Pinpoint the cell where the given text exists, returning its (X, Y) midpoint coordinate. 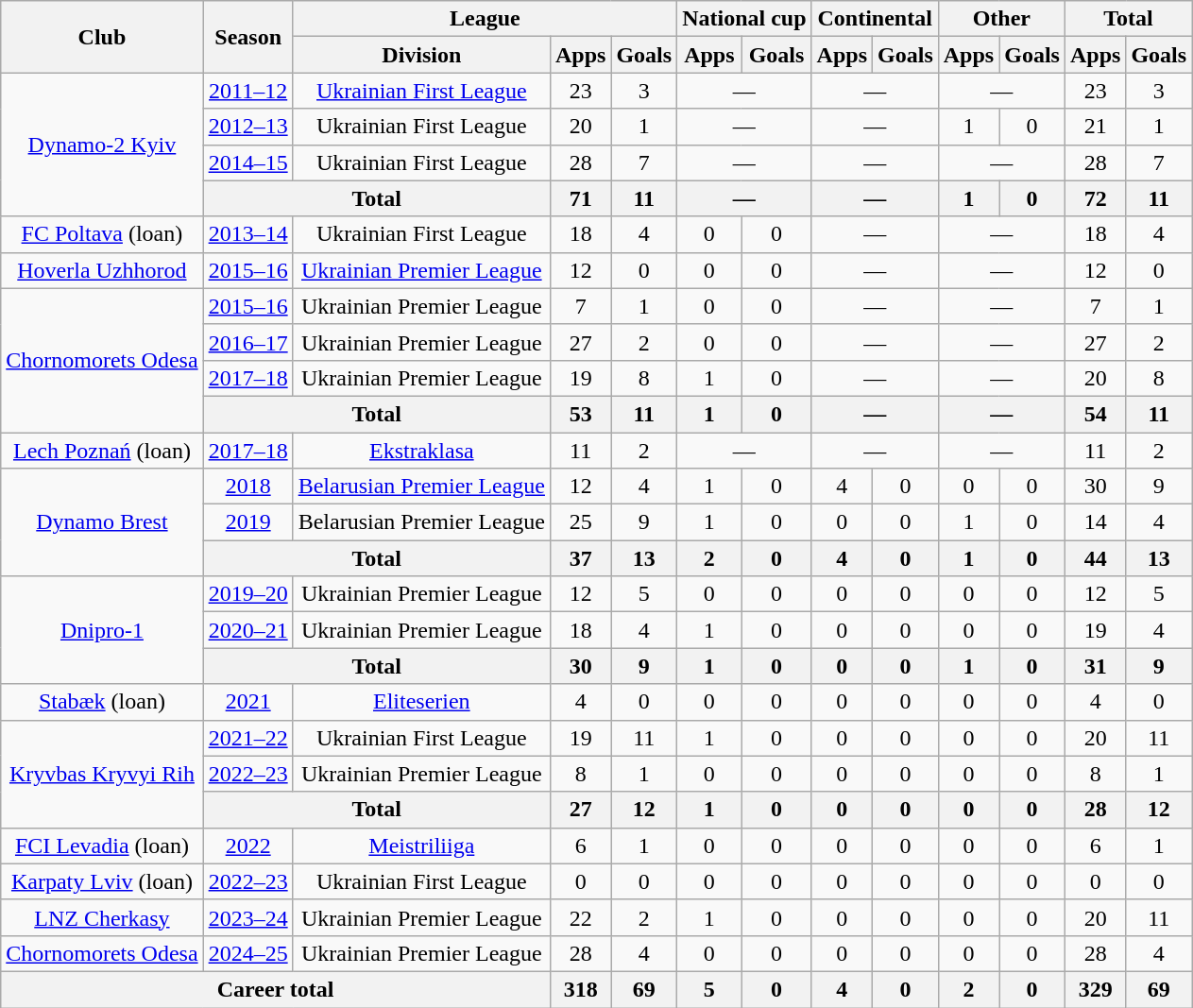
Career total (276, 989)
Other (1001, 19)
Stabæk (loan) (102, 702)
14 (1095, 522)
2024–25 (247, 953)
Division (421, 55)
Eliteserien (421, 702)
Meistriliiga (421, 846)
Hoverla Uzhhorod (102, 270)
22 (580, 917)
2021 (247, 702)
2023–24 (247, 917)
37 (580, 558)
2021–22 (247, 738)
2014–15 (247, 162)
21 (1095, 127)
2019 (247, 522)
Kryvbas Kryvyi Rih (102, 774)
44 (1095, 558)
Club (102, 37)
2011–12 (247, 91)
FCI Levadia (loan) (102, 846)
FC Poltava (loan) (102, 234)
2020–21 (247, 630)
Ekstraklasa (421, 451)
League (485, 19)
2012–13 (247, 127)
LNZ Cherkasy (102, 917)
Season (247, 37)
53 (580, 414)
Dynamo Brest (102, 522)
Dnipro-1 (102, 630)
54 (1095, 414)
2022 (247, 846)
Lech Poznań (loan) (102, 451)
2013–14 (247, 234)
329 (1095, 989)
72 (1095, 198)
Continental (875, 19)
2019–20 (247, 594)
71 (580, 198)
Karpaty Lviv (loan) (102, 881)
31 (1095, 666)
Dynamo-2 Kyiv (102, 145)
318 (580, 989)
National cup (744, 19)
2018 (247, 487)
2016–17 (247, 342)
25 (580, 522)
